From the cell containing the given text, extract its center point as [x, y] coordinate. 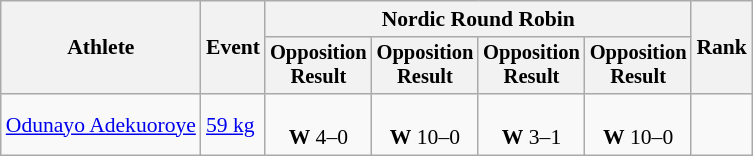
59 kg [233, 124]
Event [233, 48]
Athlete [101, 48]
W 4–0 [318, 124]
W 3–1 [532, 124]
Odunayo Adekuoroye [101, 124]
Nordic Round Robin [478, 19]
Rank [722, 48]
